Provide the (x, y) coordinate of the cell's center where the given text is located.  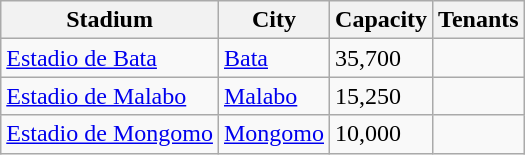
15,250 (382, 96)
Estadio de Mongomo (110, 134)
35,700 (382, 58)
Bata (274, 58)
Capacity (382, 20)
Mongomo (274, 134)
Malabo (274, 96)
Estadio de Malabo (110, 96)
Stadium (110, 20)
Tenants (479, 20)
City (274, 20)
Estadio de Bata (110, 58)
10,000 (382, 134)
